Return the (X, Y) coordinate for the center point of the cell that contains the specified text.  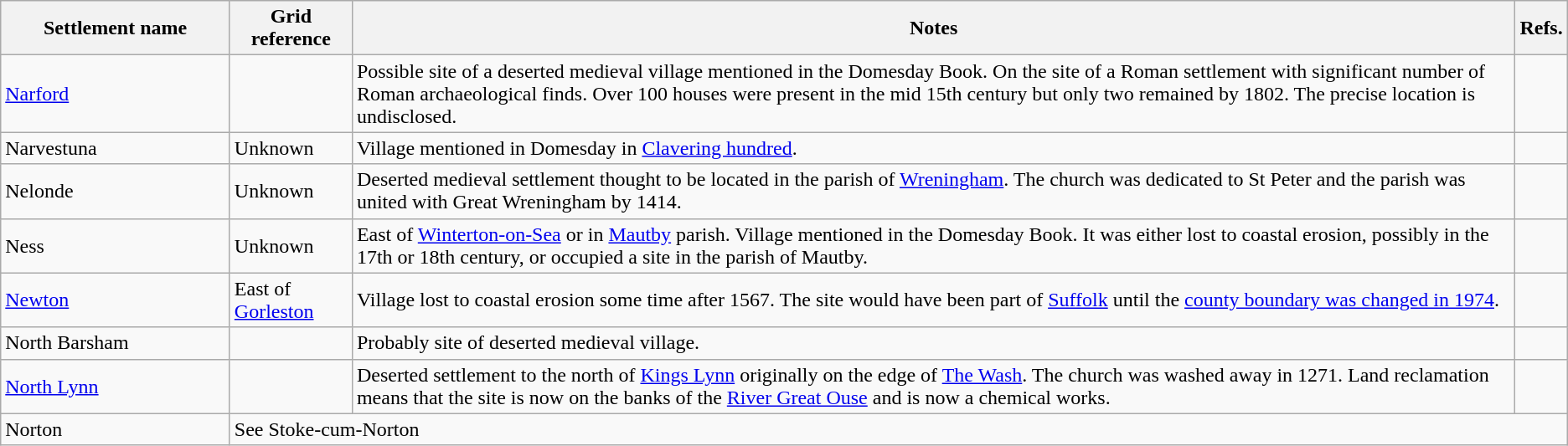
East of Gorleston (291, 300)
Settlement name (116, 28)
Nelonde (116, 191)
Ness (116, 246)
Village lost to coastal erosion some time after 1567. The site would have been part of Suffolk until the county boundary was changed in 1974. (933, 300)
Refs. (1541, 28)
Narvestuna (116, 148)
North Lynn (116, 387)
See Stoke-cum-Norton (898, 429)
Grid reference (291, 28)
Newton (116, 300)
Village mentioned in Domesday in Clavering hundred. (933, 148)
Narford (116, 94)
Notes (933, 28)
Norton (116, 429)
North Barsham (116, 343)
Probably site of deserted medieval village. (933, 343)
